Search for the cell housing the specified text and yield its (X, Y) center coordinate. 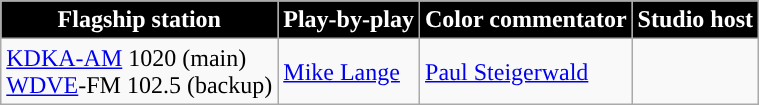
Studio host (695, 20)
Color commentator (526, 20)
Flagship station (140, 20)
Play-by-play (349, 20)
KDKA-AM 1020 (main)WDVE-FM 102.5 (backup) (140, 72)
Mike Lange (349, 72)
Paul Steigerwald (526, 72)
